Find where the given text appears and provide that cell's center as [X, Y] coordinate. 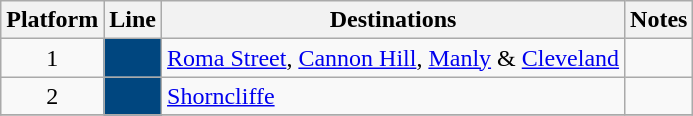
Destinations [394, 20]
1 [52, 58]
Line [133, 20]
Roma Street, Cannon Hill, Manly & Cleveland [394, 58]
2 [52, 96]
Notes [659, 20]
Platform [52, 20]
Shorncliffe [394, 96]
